Return (X, Y) of the center of cell containing provided text 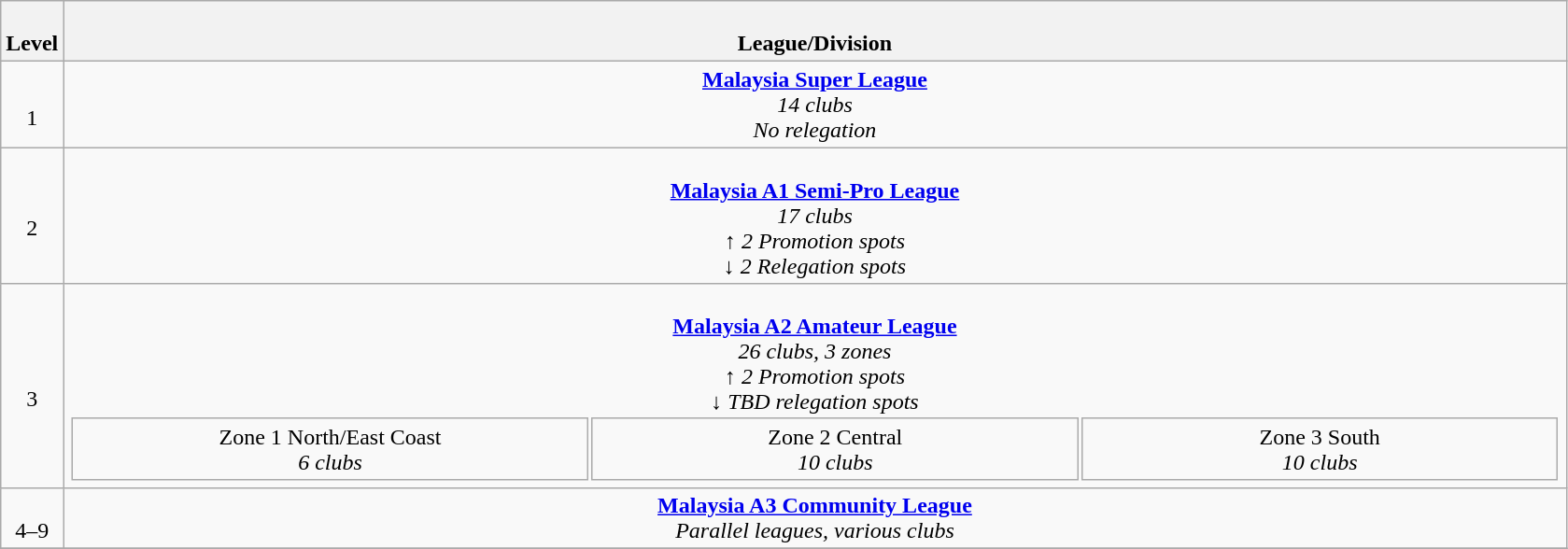
Zone 1 North/East Coast6 clubs (330, 448)
2 (32, 216)
1 (32, 105)
Zone 3 South10 clubs (1321, 448)
Zone 2 Central10 clubs (835, 448)
Level (32, 32)
4–9 (32, 519)
Malaysia A3 Community LeagueParallel leagues, various clubs (814, 519)
Malaysia Super League 14 clubs No relegation (814, 105)
3 (32, 387)
League/Division (814, 32)
Malaysia A1 Semi-Pro League 17 clubs ↑ 2 Promotion spots ↓ 2 Relegation spots (814, 216)
